Search for the cell housing the specified text and yield its (x, y) center coordinate. 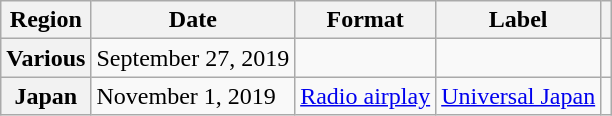
Date (193, 20)
Various (46, 58)
Japan (46, 96)
Universal Japan (518, 96)
Region (46, 20)
November 1, 2019 (193, 96)
Format (366, 20)
September 27, 2019 (193, 58)
Label (518, 20)
Radio airplay (366, 96)
